Locate the cell with the specified text and output its [x, y] center coordinate. 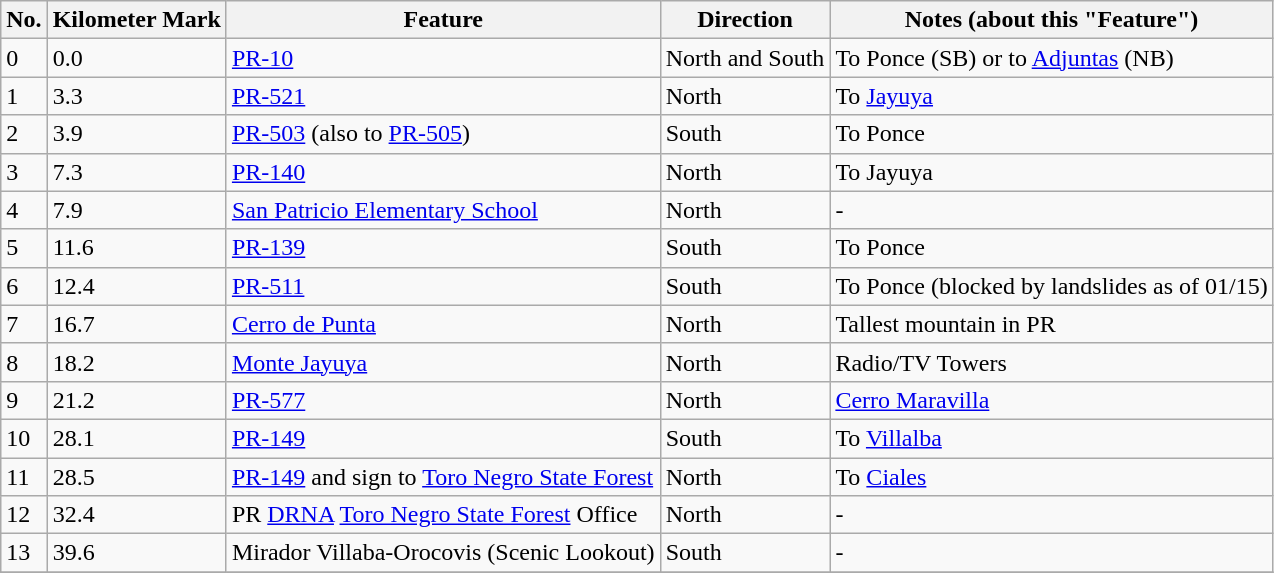
PR-503 (also to PR-505) [443, 134]
San Patricio Elementary School [443, 210]
5 [24, 248]
Cerro de Punta [443, 324]
2 [24, 134]
To Ponce (SB) or to Adjuntas (NB) [1052, 58]
Monte Jayuya [443, 362]
7 [24, 324]
PR DRNA Toro Negro State Forest Office [443, 515]
11.6 [136, 248]
North and South [745, 58]
21.2 [136, 400]
PR-140 [443, 172]
0 [24, 58]
PR-149 and sign to Toro Negro State Forest [443, 477]
Feature [443, 20]
PR-577 [443, 400]
12 [24, 515]
18.2 [136, 362]
To Ciales [1052, 477]
3.9 [136, 134]
0.0 [136, 58]
16.7 [136, 324]
11 [24, 477]
28.5 [136, 477]
7.9 [136, 210]
Notes (about this "Feature") [1052, 20]
PR-139 [443, 248]
No. [24, 20]
PR-521 [443, 96]
8 [24, 362]
Direction [745, 20]
1 [24, 96]
7.3 [136, 172]
6 [24, 286]
PR-10 [443, 58]
39.6 [136, 553]
To Ponce (blocked by landslides as of 01/15) [1052, 286]
9 [24, 400]
3 [24, 172]
PR-511 [443, 286]
Cerro Maravilla [1052, 400]
4 [24, 210]
To Villalba [1052, 438]
10 [24, 438]
3.3 [136, 96]
Mirador Villaba-Orocovis (Scenic Lookout) [443, 553]
13 [24, 553]
12.4 [136, 286]
32.4 [136, 515]
PR-149 [443, 438]
Radio/TV Towers [1052, 362]
Kilometer Mark [136, 20]
28.1 [136, 438]
Tallest mountain in PR [1052, 324]
